From the cell containing the given text, extract its center point as [x, y] coordinate. 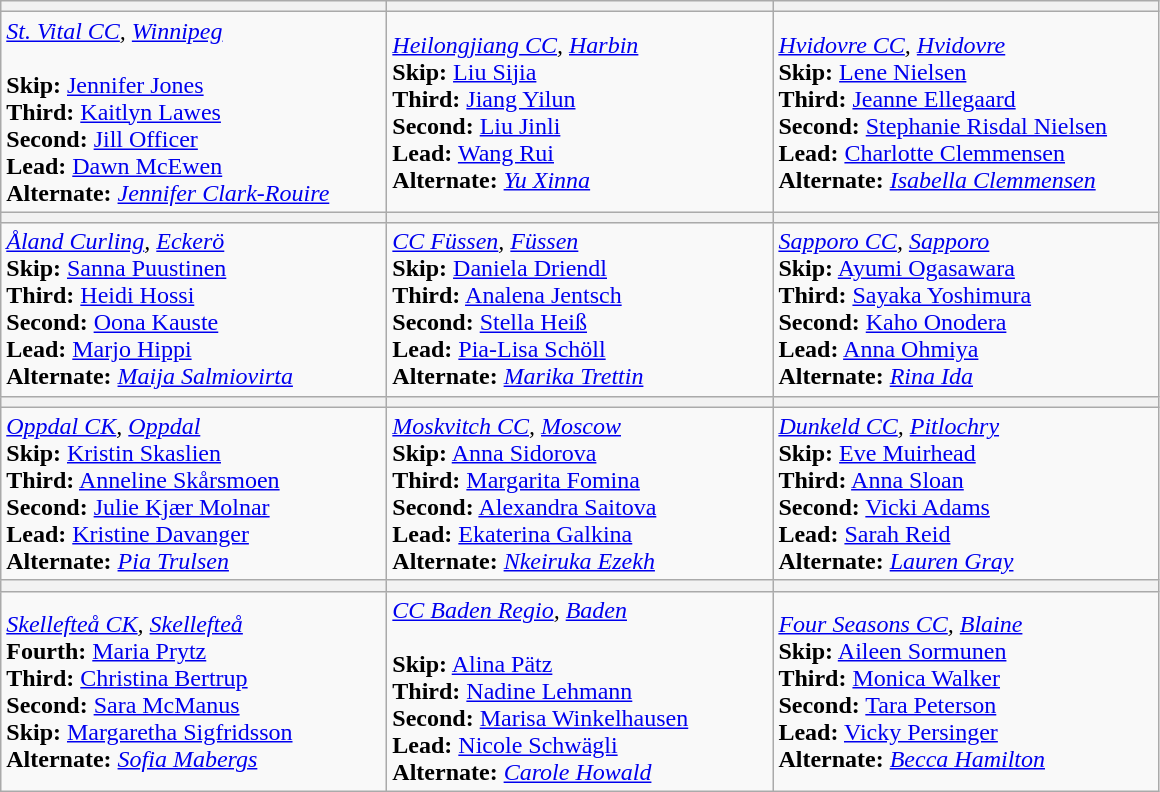
Åland Curling, EckeröSkip: Sanna Puustinen Third: Heidi Hossi Second: Oona Kauste Lead: Marjo Hippi Alternate: Maija Salmiovirta [194, 310]
Skellefteå CK, SkellefteåFourth: Maria Prytz Third: Christina Bertrup Second: Sara McManus Skip: Margaretha Sigfridsson Alternate: Sofia Mabergs [194, 691]
St. Vital CC, WinnipegSkip: Jennifer Jones Third: Kaitlyn Lawes Second: Jill Officer Lead: Dawn McEwen Alternate: Jennifer Clark-Rouire [194, 112]
Oppdal CK, OppdalSkip: Kristin Skaslien Third: Anneline Skårsmoen Second: Julie Kjær Molnar Lead: Kristine Davanger Alternate: Pia Trulsen [194, 494]
Dunkeld CC, PitlochrySkip: Eve Muirhead Third: Anna Sloan Second: Vicki Adams Lead: Sarah Reid Alternate: Lauren Gray [966, 494]
CC Baden Regio, BadenSkip: Alina Pätz Third: Nadine Lehmann Second: Marisa Winkelhausen Lead: Nicole Schwägli Alternate: Carole Howald [580, 691]
Four Seasons CC, BlaineSkip: Aileen Sormunen Third: Monica Walker Second: Tara Peterson Lead: Vicky Persinger Alternate: Becca Hamilton [966, 691]
Moskvitch CC, MoscowSkip: Anna Sidorova Third: Margarita Fomina Second: Alexandra Saitova Lead: Ekaterina Galkina Alternate: Nkeiruka Ezekh [580, 494]
Heilongjiang CC, HarbinSkip: Liu Sijia Third: Jiang Yilun Second: Liu Jinli Lead: Wang Rui Alternate: Yu Xinna [580, 112]
CC Füssen, FüssenSkip: Daniela Driendl Third: Analena Jentsch Second: Stella Heiß Lead: Pia-Lisa Schöll Alternate: Marika Trettin [580, 310]
Sapporo CC, SapporoSkip: Ayumi Ogasawara Third: Sayaka Yoshimura Second: Kaho Onodera Lead: Anna Ohmiya Alternate: Rina Ida [966, 310]
